Scan for the cell matching the given text and deliver its (X, Y) coordinate at center. 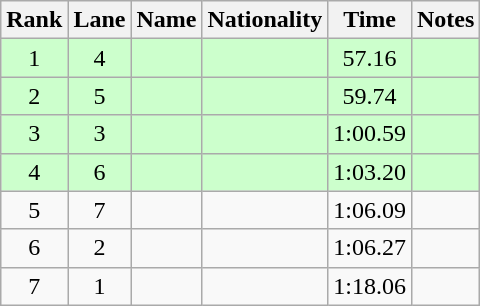
Nationality (265, 20)
Lane (100, 20)
1:06.27 (370, 248)
57.16 (370, 58)
1:03.20 (370, 172)
1:06.09 (370, 210)
Time (370, 20)
Rank (34, 20)
1:18.06 (370, 286)
Name (166, 20)
1:00.59 (370, 134)
59.74 (370, 96)
Notes (445, 20)
